Return [X, Y] of the center of cell containing provided text 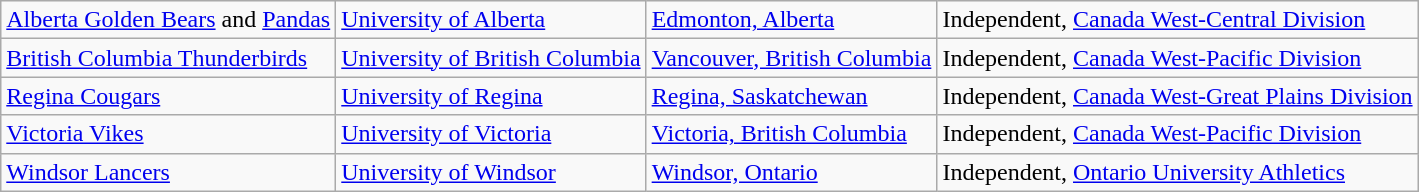
University of Windsor [491, 172]
Windsor, Ontario [792, 172]
Independent, Canada West-Central Division [1178, 20]
Independent, Ontario University Athletics [1178, 172]
Victoria Vikes [168, 134]
Windsor Lancers [168, 172]
Regina, Saskatchewan [792, 96]
University of Regina [491, 96]
Independent, Canada West-Great Plains Division [1178, 96]
Alberta Golden Bears and Pandas [168, 20]
University of Victoria [491, 134]
University of British Columbia [491, 58]
Regina Cougars [168, 96]
Edmonton, Alberta [792, 20]
Vancouver, British Columbia [792, 58]
University of Alberta [491, 20]
British Columbia Thunderbirds [168, 58]
Victoria, British Columbia [792, 134]
